Locate the cell with the specified text and output its (x, y) center coordinate. 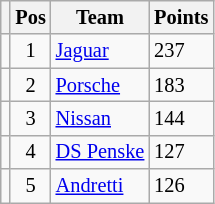
126 (181, 186)
5 (30, 186)
Andretti (100, 186)
183 (181, 85)
Nissan (100, 118)
1 (30, 51)
Team (100, 17)
Points (181, 17)
4 (30, 152)
3 (30, 118)
DS Penske (100, 152)
Jaguar (100, 51)
2 (30, 85)
127 (181, 152)
237 (181, 51)
144 (181, 118)
Porsche (100, 85)
Pos (30, 17)
